Locate the cell with the specified text and output its [x, y] center coordinate. 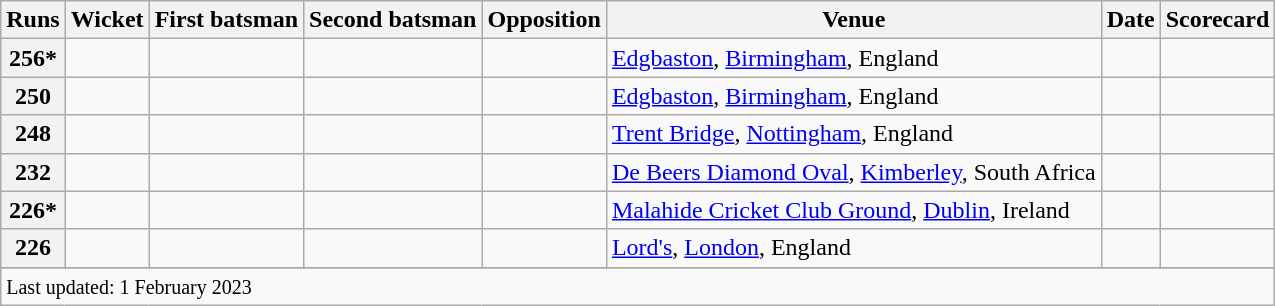
First batsman [226, 20]
250 [33, 96]
Opposition [544, 20]
Runs [33, 20]
Scorecard [1218, 20]
Malahide Cricket Club Ground, Dublin, Ireland [854, 210]
256* [33, 58]
232 [33, 172]
Last updated: 1 February 2023 [638, 286]
Venue [854, 20]
226 [33, 248]
226* [33, 210]
Trent Bridge, Nottingham, England [854, 134]
Wicket [107, 20]
De Beers Diamond Oval, Kimberley, South Africa [854, 172]
Date [1130, 20]
Lord's, London, England [854, 248]
248 [33, 134]
Second batsman [393, 20]
